Capture the cell that displays the provided text and extract its (x, y) central coordinate. 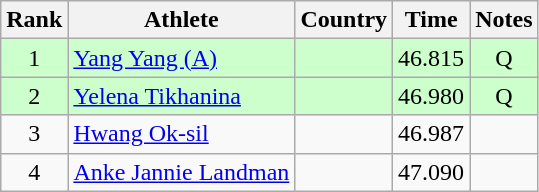
Athlete (182, 20)
46.815 (432, 58)
1 (34, 58)
Anke Jannie Landman (182, 172)
Hwang Ok-sil (182, 134)
4 (34, 172)
Notes (504, 20)
47.090 (432, 172)
46.980 (432, 96)
Country (344, 20)
Yelena Tikhanina (182, 96)
Time (432, 20)
2 (34, 96)
Rank (34, 20)
Yang Yang (A) (182, 58)
3 (34, 134)
46.987 (432, 134)
